Provide the (X, Y) coordinate of the cell's center where the given text is located.  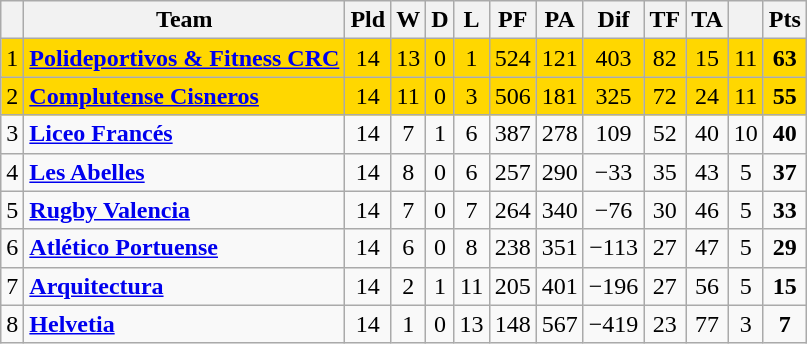
Team (184, 20)
Pld (368, 20)
351 (560, 248)
387 (512, 134)
82 (665, 58)
56 (708, 286)
24 (708, 96)
109 (614, 134)
121 (560, 58)
Arquitectura (184, 286)
Complutense Cisneros (184, 96)
52 (665, 134)
23 (665, 324)
35 (665, 172)
77 (708, 324)
PA (560, 20)
−76 (614, 210)
63 (784, 58)
Dif (614, 20)
325 (614, 96)
47 (708, 248)
506 (512, 96)
TF (665, 20)
W (408, 20)
524 (512, 58)
340 (560, 210)
Rugby Valencia (184, 210)
Polideportivos & Fitness CRC (184, 58)
55 (784, 96)
403 (614, 58)
148 (512, 324)
238 (512, 248)
Helvetia (184, 324)
−33 (614, 172)
205 (512, 286)
−196 (614, 286)
37 (784, 172)
Pts (784, 20)
4 (12, 172)
257 (512, 172)
L (472, 20)
PF (512, 20)
264 (512, 210)
72 (665, 96)
181 (560, 96)
Les Abelles (184, 172)
−113 (614, 248)
−419 (614, 324)
Atlético Portuense (184, 248)
10 (746, 134)
TA (708, 20)
29 (784, 248)
43 (708, 172)
33 (784, 210)
46 (708, 210)
401 (560, 286)
278 (560, 134)
Liceo Francés (184, 134)
567 (560, 324)
290 (560, 172)
D (440, 20)
30 (665, 210)
